For the text-containing cell, return its midpoint in [x, y] coordinate format. 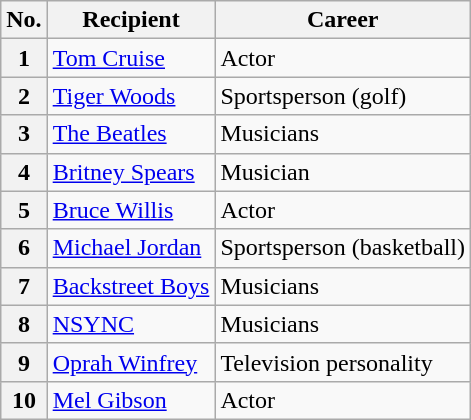
Recipient [131, 20]
No. [24, 20]
The Beatles [131, 134]
Tiger Woods [131, 96]
10 [24, 400]
Sportsperson (basketball) [343, 248]
NSYNC [131, 324]
1 [24, 58]
8 [24, 324]
Television personality [343, 362]
4 [24, 172]
Sportsperson (golf) [343, 96]
Michael Jordan [131, 248]
Bruce Willis [131, 210]
7 [24, 286]
Oprah Winfrey [131, 362]
9 [24, 362]
2 [24, 96]
Musician [343, 172]
5 [24, 210]
Backstreet Boys [131, 286]
Mel Gibson [131, 400]
Tom Cruise [131, 58]
3 [24, 134]
6 [24, 248]
Career [343, 20]
Britney Spears [131, 172]
